Pinpoint the cell where the given text exists, returning its (X, Y) midpoint coordinate. 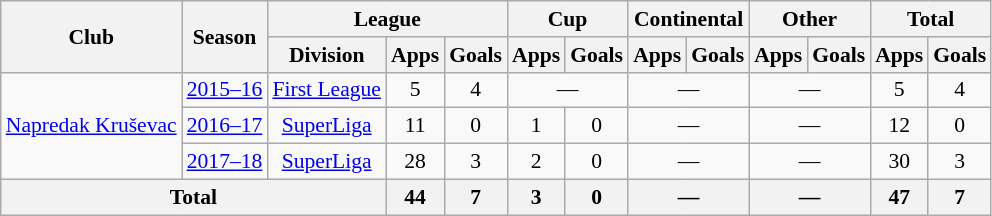
12 (899, 126)
League (387, 19)
2016–17 (225, 126)
Continental (688, 19)
2015–16 (225, 90)
30 (899, 162)
Season (225, 36)
44 (415, 197)
47 (899, 197)
1 (536, 126)
Cup (568, 19)
Napredak Kruševac (92, 126)
2017–18 (225, 162)
Division (326, 55)
First League (326, 90)
Club (92, 36)
28 (415, 162)
2 (536, 162)
11 (415, 126)
Other (810, 19)
